Capture the cell that displays the provided text and extract its (X, Y) central coordinate. 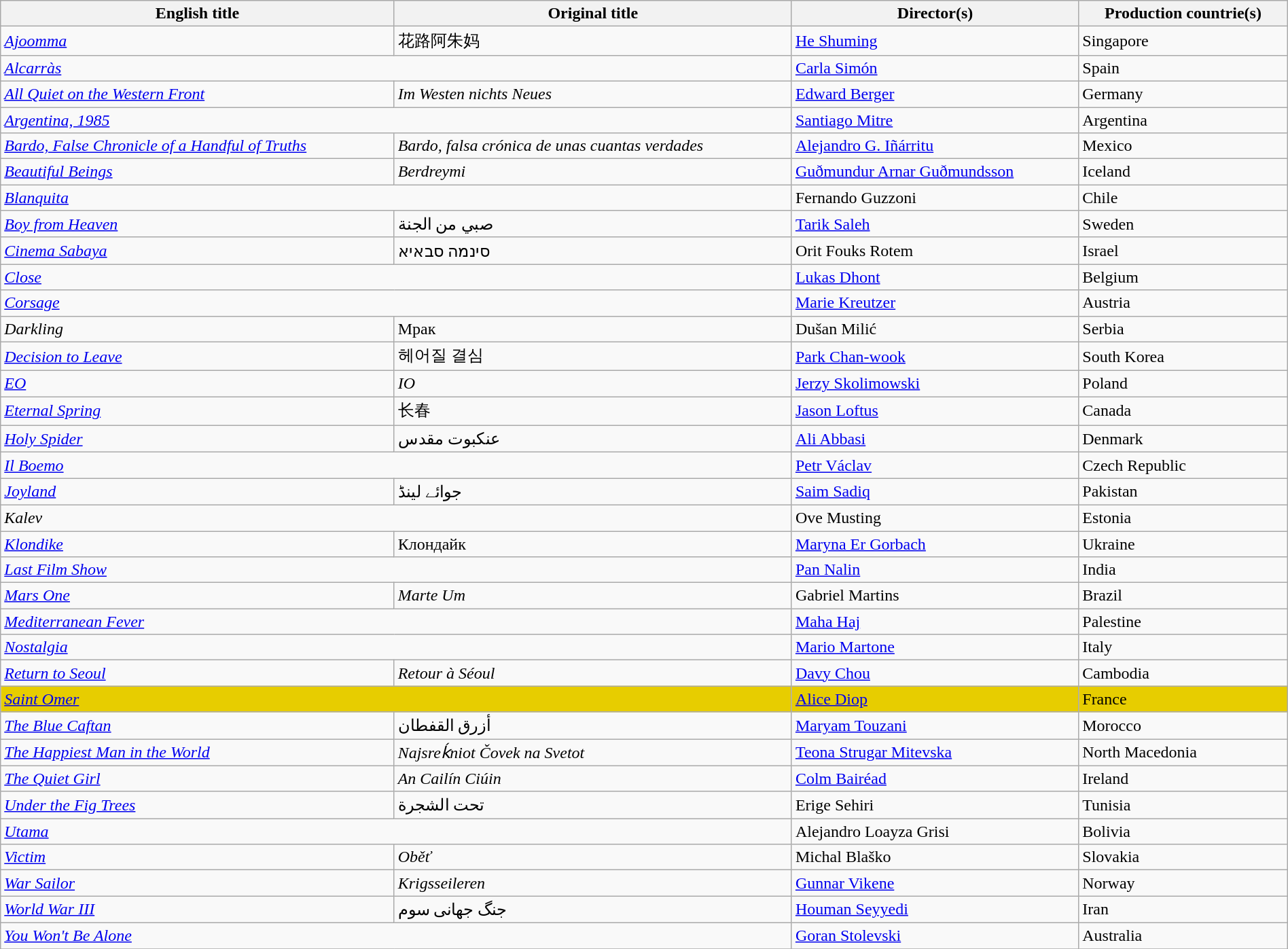
Holy Spider (197, 439)
Cinema Sabaya (197, 251)
Il Boemo (397, 465)
Kalev (397, 518)
Krigsseileren (592, 883)
Alice Diop (935, 699)
Park Chan-wook (935, 356)
Dušan Milić (935, 329)
Chile (1183, 198)
Tunisia (1183, 805)
Tarik Saleh (935, 224)
Santiago Mitre (935, 120)
Australia (1183, 935)
Jerzy Skolimowski (935, 384)
Austria (1183, 303)
Italy (1183, 647)
Gabriel Martins (935, 596)
Erige Sehiri (935, 805)
Lukas Dhont (935, 277)
Sweden (1183, 224)
تحت الشجرة (592, 805)
Davy Chou (935, 673)
Decision to Leave (197, 356)
Close (397, 277)
Mexico (1183, 146)
Im Westen nichts Neues (592, 94)
Nostalgia (397, 647)
花路阿朱妈 (592, 41)
Germany (1183, 94)
Estonia (1183, 518)
Slovakia (1183, 857)
Ali Abbasi (935, 439)
Joyland (197, 492)
Jason Loftus (935, 412)
Israel (1183, 251)
Canada (1183, 412)
North Macedonia (1183, 753)
The Quiet Girl (197, 778)
Director(s) (935, 14)
Mars One (197, 596)
Ukraine (1183, 544)
Ajoomma (197, 41)
South Korea (1183, 356)
Darkling (197, 329)
Victim (197, 857)
Serbia (1183, 329)
Return to Seoul (197, 673)
India (1183, 570)
EO (197, 384)
헤어질 결심 (592, 356)
Morocco (1183, 726)
Last Film Show (397, 570)
Palestine (1183, 622)
An Cailín Ciúin (592, 778)
Ireland (1183, 778)
Maryna Er Gorbach (935, 544)
Goran Stolevski (935, 935)
Oběť (592, 857)
Norway (1183, 883)
סינמה סבאיא (592, 251)
Retour à Séoul (592, 673)
Cambodia (1183, 673)
جوائے لینڈ (592, 492)
You Won't Be Alone (397, 935)
Najsreḱniot Čovek na Svetot (592, 753)
Production countrie(s) (1183, 14)
Fernando Guzzoni (935, 198)
Colm Bairéad (935, 778)
Utama (397, 831)
Ove Musting (935, 518)
Saint Omer (397, 699)
أزرق القفطان (592, 726)
Eternal Spring (197, 412)
Original title (592, 14)
Mediterranean Fever (397, 622)
Berdreymi (592, 172)
Denmark (1183, 439)
Maha Haj (935, 622)
Alejandro Loayza Grisi (935, 831)
Pan Nalin (935, 570)
France (1183, 699)
Czech Republic (1183, 465)
Orit Fouks Rotem (935, 251)
Beautiful Beings (197, 172)
English title (197, 14)
Gunnar Vikene (935, 883)
Argentina (1183, 120)
Bolivia (1183, 831)
Under the Fig Trees (197, 805)
Marte Um (592, 596)
Iran (1183, 910)
Teona Strugar Mitevska (935, 753)
Pakistan (1183, 492)
Spain (1183, 68)
Poland (1183, 384)
Alcarràs (397, 68)
Petr Václav (935, 465)
IO (592, 384)
Клондайк (592, 544)
Edward Berger (935, 94)
Blanquita (397, 198)
Brazil (1183, 596)
He Shuming (935, 41)
Boy from Heaven (197, 224)
Singapore (1183, 41)
Alejandro G. Iñárritu (935, 146)
Houman Seyyedi (935, 910)
Saim Sadiq (935, 492)
Bardo, False Chronicle of a Handful of Truths (197, 146)
The Blue Caftan (197, 726)
عنکبوت مقدس (592, 439)
War Sailor (197, 883)
All Quiet on the Western Front (197, 94)
Michal Blaško (935, 857)
Maryam Touzani (935, 726)
Iceland (1183, 172)
长春 (592, 412)
صبي من الجنة (592, 224)
Marie Kreutzer (935, 303)
The Happiest Man in the World (197, 753)
World War III (197, 910)
Mario Martone (935, 647)
Bardo, falsa crónica de unas cuantas verdades (592, 146)
Carla Simón (935, 68)
Guðmundur Arnar Guðmundsson (935, 172)
Klondike (197, 544)
Belgium (1183, 277)
جنگ جهانی سوم (592, 910)
Argentina, 1985 (397, 120)
Corsage (397, 303)
Мрак (592, 329)
